For the text-containing cell, return its midpoint in (X, Y) coordinate format. 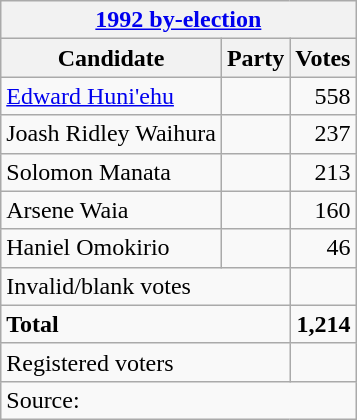
Joash Ridley Waihura (112, 134)
Haniel Omokirio (112, 248)
Arsene Waia (112, 210)
Party (255, 58)
Votes (323, 58)
Edward Huni'ehu (112, 96)
46 (323, 248)
1,214 (323, 324)
Invalid/blank votes (146, 286)
558 (323, 96)
Total (146, 324)
160 (323, 210)
Candidate (112, 58)
1992 by-election (178, 20)
213 (323, 172)
Registered voters (146, 362)
Source: (178, 400)
Solomon Manata (112, 172)
237 (323, 134)
